Locate the cell with the specified text and output its [X, Y] center coordinate. 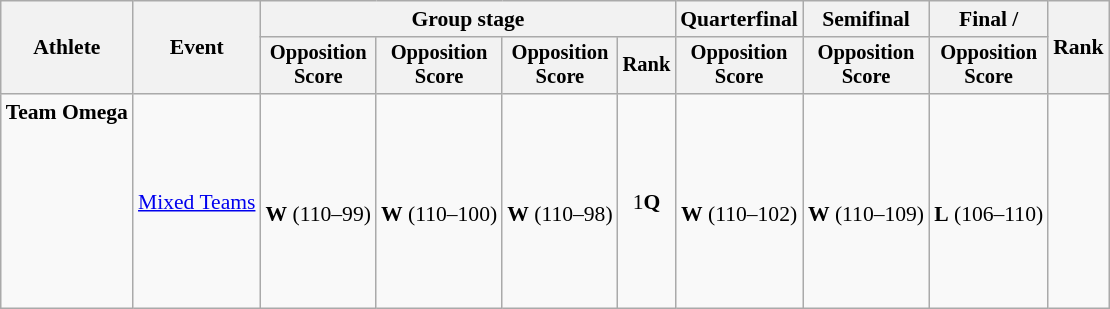
W (110–102) [739, 201]
L (106–110) [988, 201]
W (110–100) [439, 201]
W (110–98) [560, 201]
Semifinal [866, 19]
Group stage [468, 19]
Quarterfinal [739, 19]
W (110–109) [866, 201]
Athlete [67, 48]
Team Omega [67, 201]
1Q [647, 201]
Final / [988, 19]
W (110–99) [318, 201]
Mixed Teams [197, 201]
Event [197, 48]
